Capture the cell that displays the provided text and extract its (x, y) central coordinate. 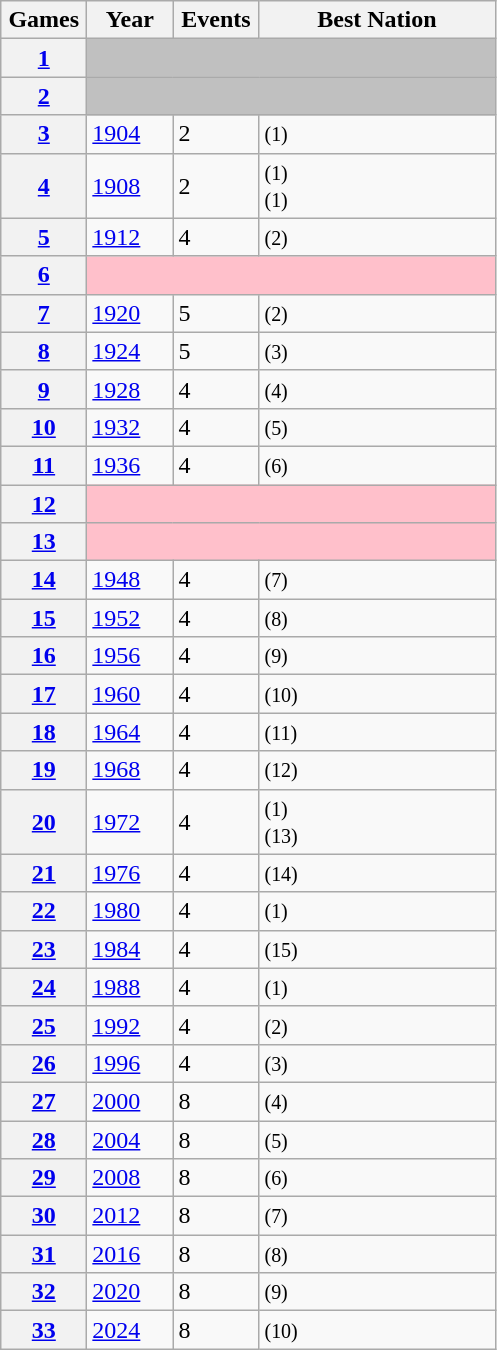
2024 (130, 1330)
28 (44, 1139)
1968 (130, 770)
2020 (130, 1292)
2008 (130, 1178)
1920 (130, 313)
1960 (130, 694)
29 (44, 1178)
1 (44, 58)
18 (44, 732)
7 (44, 313)
26 (44, 1063)
1992 (130, 1025)
12 (44, 503)
16 (44, 656)
23 (44, 949)
1948 (130, 580)
27 (44, 1101)
(11) (377, 732)
10 (44, 427)
32 (44, 1292)
1908 (130, 186)
Year (130, 20)
(15) (377, 949)
1988 (130, 987)
14 (44, 580)
20 (44, 822)
Best Nation (377, 20)
6 (44, 275)
1952 (130, 618)
3 (44, 134)
1924 (130, 351)
13 (44, 542)
19 (44, 770)
33 (44, 1330)
1996 (130, 1063)
25 (44, 1025)
(1) (13) (377, 822)
1932 (130, 427)
15 (44, 618)
9 (44, 389)
1936 (130, 465)
1904 (130, 134)
Events (216, 20)
1980 (130, 911)
31 (44, 1254)
2004 (130, 1139)
17 (44, 694)
1972 (130, 822)
30 (44, 1216)
2016 (130, 1254)
2000 (130, 1101)
1956 (130, 656)
21 (44, 873)
1912 (130, 237)
2012 (130, 1216)
(1) (1) (377, 186)
22 (44, 911)
24 (44, 987)
1976 (130, 873)
(12) (377, 770)
1964 (130, 732)
Games (44, 20)
(14) (377, 873)
11 (44, 465)
1984 (130, 949)
1928 (130, 389)
